For the text-containing cell, return its midpoint in [X, Y] coordinate format. 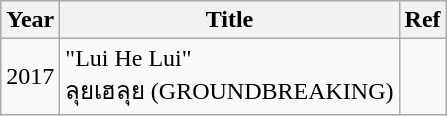
Ref [422, 20]
"Lui He Lui"ลุยเฮลุย (GROUNDBREAKING) [230, 77]
Year [30, 20]
Title [230, 20]
2017 [30, 77]
